Return [X, Y] of the center of cell containing provided text 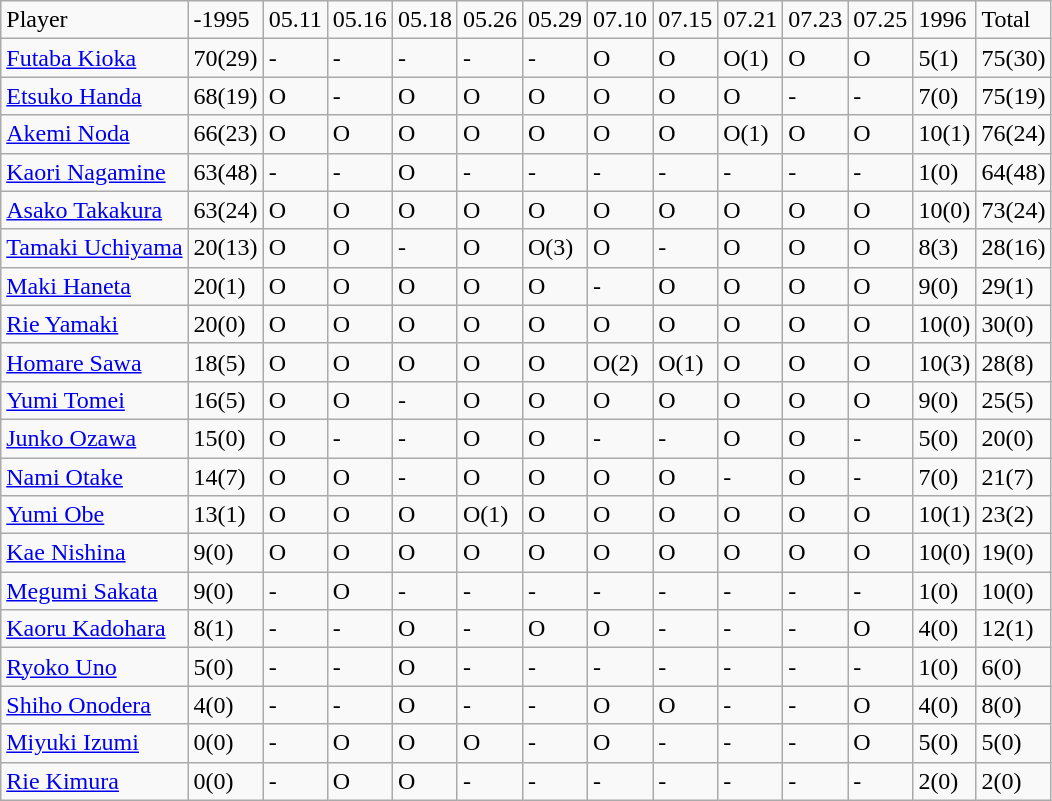
Megumi Sakata [94, 591]
Kae Nishina [94, 553]
Homare Sawa [94, 362]
19(0) [1014, 553]
63(24) [226, 210]
23(2) [1014, 515]
10(3) [944, 362]
73(24) [1014, 210]
Futaba Kioka [94, 58]
07.15 [686, 20]
05.16 [360, 20]
Total [1014, 20]
O(3) [554, 248]
18(5) [226, 362]
63(48) [226, 172]
07.23 [816, 20]
Tamaki Uchiyama [94, 248]
05.26 [490, 20]
05.29 [554, 20]
8(3) [944, 248]
Yumi Obe [94, 515]
66(23) [226, 134]
28(8) [1014, 362]
Kaoru Kadohara [94, 629]
64(48) [1014, 172]
12(1) [1014, 629]
Ryoko Uno [94, 667]
1996 [944, 20]
76(24) [1014, 134]
Asako Takakura [94, 210]
70(29) [226, 58]
O(2) [620, 362]
Junko Ozawa [94, 438]
Maki Haneta [94, 286]
21(7) [1014, 477]
Rie Yamaki [94, 324]
-1995 [226, 20]
Rie Kimura [94, 781]
13(1) [226, 515]
15(0) [226, 438]
5(1) [944, 58]
05.11 [295, 20]
Yumi Tomei [94, 400]
Etsuko Handa [94, 96]
Shiho Onodera [94, 705]
20(13) [226, 248]
25(5) [1014, 400]
30(0) [1014, 324]
Miyuki Izumi [94, 743]
16(5) [226, 400]
68(19) [226, 96]
14(7) [226, 477]
6(0) [1014, 667]
75(19) [1014, 96]
05.18 [424, 20]
07.21 [750, 20]
Akemi Noda [94, 134]
8(1) [226, 629]
07.25 [880, 20]
Kaori Nagamine [94, 172]
20(1) [226, 286]
75(30) [1014, 58]
Player [94, 20]
8(0) [1014, 705]
29(1) [1014, 286]
28(16) [1014, 248]
07.10 [620, 20]
Nami Otake [94, 477]
